Capture the cell that displays the provided text and extract its (x, y) central coordinate. 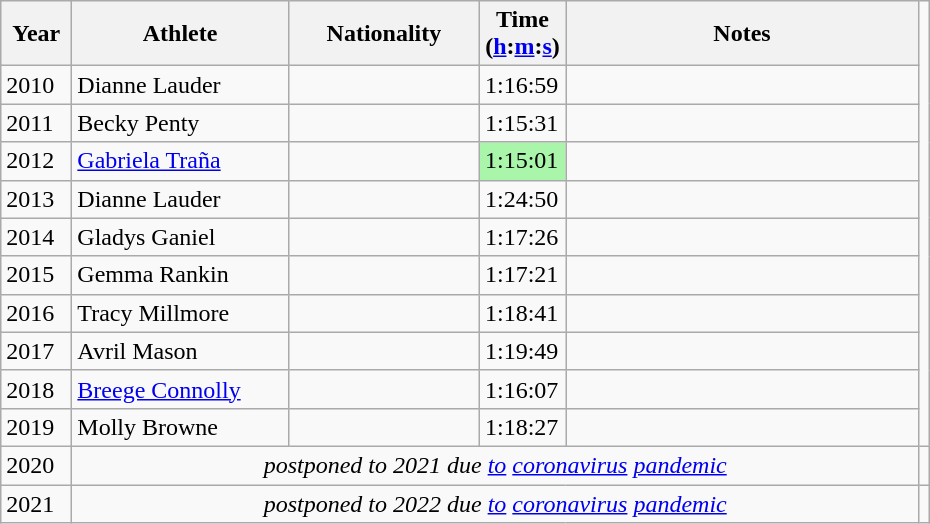
Nationality (384, 34)
Becky Penty (180, 123)
2021 (36, 503)
Notes (742, 34)
1:15:01 (522, 161)
2015 (36, 275)
1:16:07 (522, 389)
postponed to 2022 due to coronavirus pandemic (496, 503)
2012 (36, 161)
2016 (36, 313)
Year (36, 34)
2010 (36, 85)
Avril Mason (180, 351)
Time(h:m:s) (522, 34)
1:16:59 (522, 85)
2014 (36, 237)
Gemma Rankin (180, 275)
1:18:41 (522, 313)
Gabriela Traña (180, 161)
Tracy Millmore (180, 313)
2013 (36, 199)
Gladys Ganiel (180, 237)
2020 (36, 465)
Molly Browne (180, 427)
1:15:31 (522, 123)
1:24:50 (522, 199)
1:19:49 (522, 351)
postponed to 2021 due to coronavirus pandemic (496, 465)
Breege Connolly (180, 389)
Athlete (180, 34)
1:17:21 (522, 275)
2018 (36, 389)
2019 (36, 427)
2011 (36, 123)
1:18:27 (522, 427)
2017 (36, 351)
1:17:26 (522, 237)
